Output the [X, Y] coordinate of the center of the cell containing the given text.  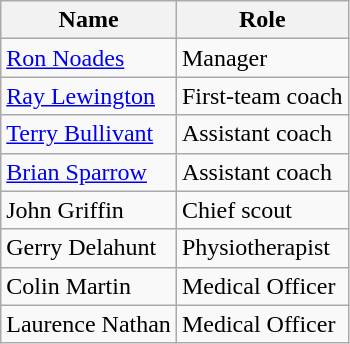
Name [89, 20]
John Griffin [89, 210]
Ron Noades [89, 58]
Gerry Delahunt [89, 248]
Laurence Nathan [89, 324]
Physiotherapist [262, 248]
First-team coach [262, 96]
Role [262, 20]
Manager [262, 58]
Ray Lewington [89, 96]
Chief scout [262, 210]
Brian Sparrow [89, 172]
Terry Bullivant [89, 134]
Colin Martin [89, 286]
